Capture the cell that displays the provided text and extract its (X, Y) central coordinate. 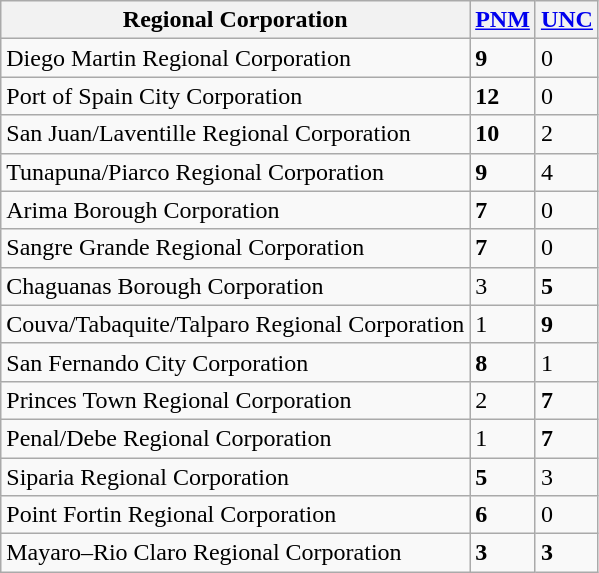
Port of Spain City Corporation (236, 96)
8 (503, 362)
4 (566, 172)
Point Fortin Regional Corporation (236, 515)
Mayaro–Rio Claro Regional Corporation (236, 553)
12 (503, 96)
Siparia Regional Corporation (236, 477)
UNC (566, 20)
Tunapuna/Piarco Regional Corporation (236, 172)
Diego Martin Regional Corporation (236, 58)
PNM (503, 20)
6 (503, 515)
San Juan/Laventille Regional Corporation (236, 134)
San Fernando City Corporation (236, 362)
Arima Borough Corporation (236, 210)
Penal/Debe Regional Corporation (236, 438)
Couva/Tabaquite/Talparo Regional Corporation (236, 324)
Regional Corporation (236, 20)
10 (503, 134)
Princes Town Regional Corporation (236, 400)
Chaguanas Borough Corporation (236, 286)
Sangre Grande Regional Corporation (236, 248)
